Determine the [X, Y] coordinate at the center of the cell enclosing the given text.  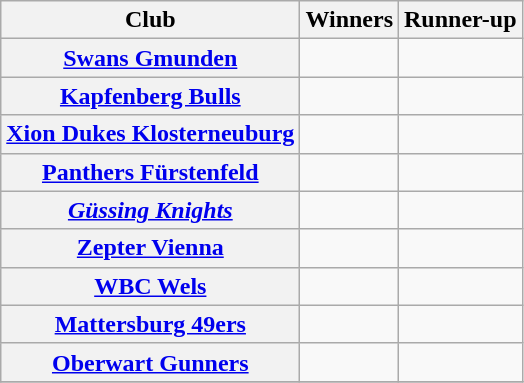
Winners [350, 20]
Runner-up [461, 20]
Mattersburg 49ers [150, 324]
WBC Wels [150, 286]
Güssing Knights [150, 210]
Xion Dukes Klosterneuburg [150, 134]
Panthers Fürstenfeld [150, 172]
Club [150, 20]
Swans Gmunden [150, 58]
Oberwart Gunners [150, 362]
Zepter Vienna [150, 248]
Kapfenberg Bulls [150, 96]
